Search for the cell housing the specified text and yield its (X, Y) center coordinate. 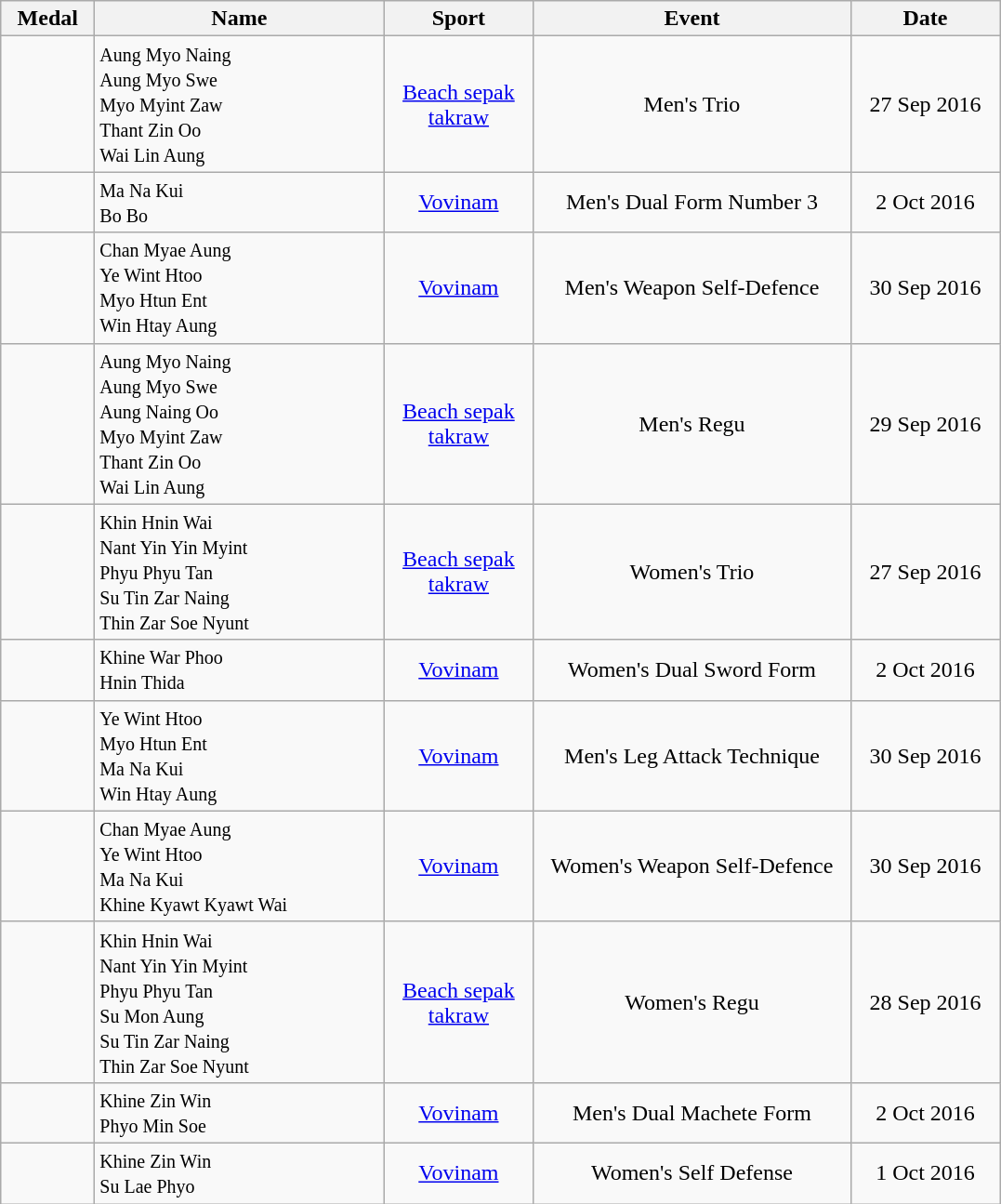
Women's Trio (691, 572)
Men's Trio (691, 104)
Event (691, 19)
Women's Regu (691, 1002)
Women's Weapon Self-Defence (691, 867)
Chan Myae AungYe Wint HtooMyo Htun EntWin Htay Aung (240, 288)
28 Sep 2016 (926, 1002)
Khine Zin WinSu Lae Phyo (240, 1173)
Ye Wint HtooMyo Htun EntMa Na KuiWin Htay Aung (240, 755)
Sport (459, 19)
Date (926, 19)
Name (240, 19)
Women's Dual Sword Form (691, 669)
Aung Myo NaingAung Myo SweMyo Myint ZawThant Zin OoWai Lin Aung (240, 104)
Medal (48, 19)
Women's Self Defense (691, 1173)
Chan Myae AungYe Wint HtooMa Na KuiKhine Kyawt Kyawt Wai (240, 867)
Men's Weapon Self-Defence (691, 288)
Men's Leg Attack Technique (691, 755)
Khine Zin WinPhyo Min Soe (240, 1112)
Men's Dual Form Number 3 (691, 203)
Men's Dual Machete Form (691, 1112)
Khin Hnin WaiNant Yin Yin MyintPhyu Phyu TanSu Mon AungSu Tin Zar NaingThin Zar Soe Nyunt (240, 1002)
1 Oct 2016 (926, 1173)
Khine War PhooHnin Thida (240, 669)
Khin Hnin WaiNant Yin Yin MyintPhyu Phyu TanSu Tin Zar NaingThin Zar Soe Nyunt (240, 572)
29 Sep 2016 (926, 424)
Ma Na KuiBo Bo (240, 203)
Men's Regu (691, 424)
Aung Myo NaingAung Myo SweAung Naing OoMyo Myint ZawThant Zin OoWai Lin Aung (240, 424)
